From the cell containing the given text, extract its center point as (x, y) coordinate. 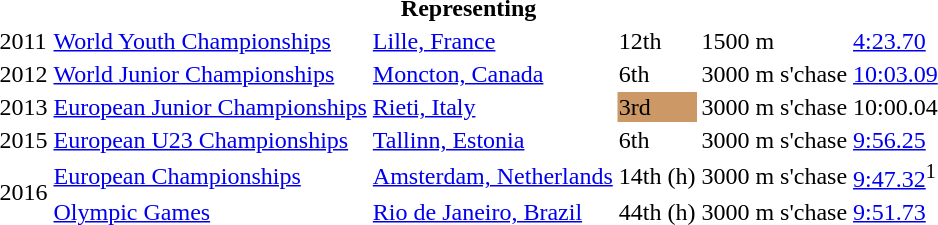
Moncton, Canada (492, 74)
European Championships (210, 176)
Lille, France (492, 41)
Rieti, Italy (492, 107)
Tallinn, Estonia (492, 140)
12th (657, 41)
World Youth Championships (210, 41)
European U23 Championships (210, 140)
3rd (657, 107)
European Junior Championships (210, 107)
World Junior Championships (210, 74)
14th (h) (657, 176)
1500 m (774, 41)
Amsterdam, Netherlands (492, 176)
